Return [X, Y] of the center of cell containing provided text 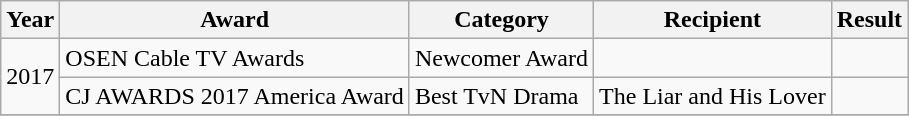
2017 [30, 77]
Recipient [713, 20]
The Liar and His Lover [713, 96]
OSEN Cable TV Awards [235, 58]
Newcomer Award [501, 58]
Category [501, 20]
Year [30, 20]
Best TvN Drama [501, 96]
Result [869, 20]
Award [235, 20]
CJ AWARDS 2017 America Award [235, 96]
